Return [X, Y] of the center of cell containing provided text 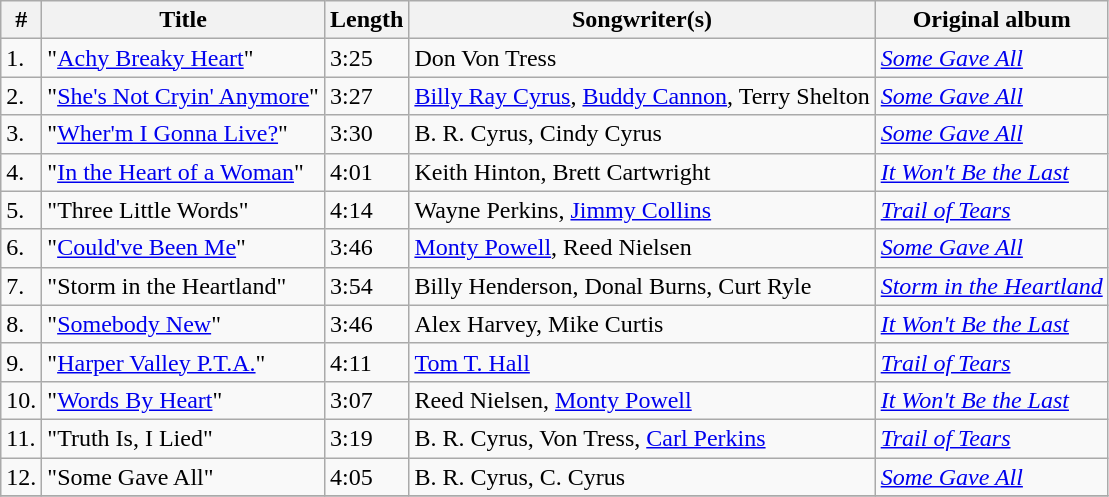
Keith Hinton, Brett Cartwright [642, 172]
B. R. Cyrus, Von Tress, Carl Perkins [642, 438]
4:14 [366, 210]
3. [22, 134]
11. [22, 438]
4:11 [366, 362]
12. [22, 477]
4. [22, 172]
Don Von Tress [642, 58]
4:01 [366, 172]
"She's Not Cryin' Anymore" [184, 96]
"Three Little Words" [184, 210]
"Truth Is, I Lied" [184, 438]
"Achy Breaky Heart" [184, 58]
"Storm in the Heartland" [184, 286]
Songwriter(s) [642, 20]
"Words By Heart" [184, 400]
3:19 [366, 438]
3:25 [366, 58]
3:27 [366, 96]
Storm in the Heartland [992, 286]
8. [22, 324]
Wayne Perkins, Jimmy Collins [642, 210]
Monty Powell, Reed Nielsen [642, 248]
B. R. Cyrus, Cindy Cyrus [642, 134]
Tom T. Hall [642, 362]
10. [22, 400]
6. [22, 248]
"Some Gave All" [184, 477]
Length [366, 20]
Billy Ray Cyrus, Buddy Cannon, Terry Shelton [642, 96]
1. [22, 58]
5. [22, 210]
B. R. Cyrus, C. Cyrus [642, 477]
3:07 [366, 400]
Original album [992, 20]
"Wher'm I Gonna Live?" [184, 134]
"Harper Valley P.T.A." [184, 362]
Reed Nielsen, Monty Powell [642, 400]
# [22, 20]
"In the Heart of a Woman" [184, 172]
4:05 [366, 477]
Title [184, 20]
7. [22, 286]
3:30 [366, 134]
3:54 [366, 286]
2. [22, 96]
9. [22, 362]
"Could've Been Me" [184, 248]
Billy Henderson, Donal Burns, Curt Ryle [642, 286]
Alex Harvey, Mike Curtis [642, 324]
"Somebody New" [184, 324]
